Capture the cell that displays the provided text and extract its [X, Y] central coordinate. 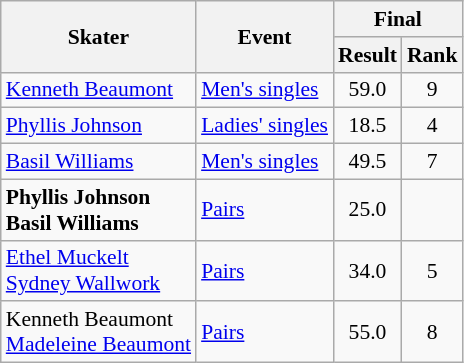
Ethel Muckelt Sydney Wallwork [98, 270]
Kenneth Beaumont [98, 90]
8 [432, 332]
Basil Williams [98, 162]
55.0 [368, 332]
Kenneth Beaumont Madeleine Beaumont [98, 332]
4 [432, 126]
18.5 [368, 126]
Event [264, 36]
Phyllis Johnson [98, 126]
Final [398, 19]
59.0 [368, 90]
Result [368, 55]
49.5 [368, 162]
34.0 [368, 270]
7 [432, 162]
Skater [98, 36]
25.0 [368, 210]
9 [432, 90]
5 [432, 270]
Phyllis Johnson Basil Williams [98, 210]
Rank [432, 55]
Ladies' singles [264, 126]
